Detect which cell encompasses the target text, then output its (X, Y) center coordinate. 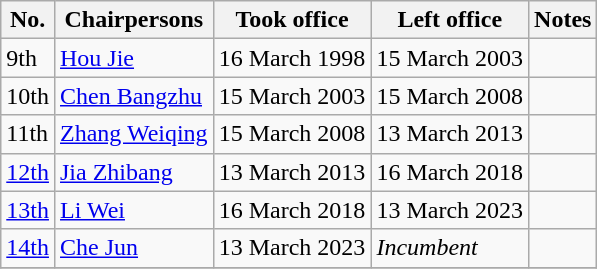
Chairpersons (134, 20)
Chen Bangzhu (134, 96)
Took office (292, 20)
12th (28, 172)
Che Jun (134, 248)
Hou Jie (134, 58)
13th (28, 210)
11th (28, 134)
14th (28, 248)
16 March 1998 (292, 58)
9th (28, 58)
No. (28, 20)
Notes (563, 20)
Incumbent (450, 248)
10th (28, 96)
Li Wei (134, 210)
Zhang Weiqing (134, 134)
Left office (450, 20)
Jia Zhibang (134, 172)
